Return (x, y) of the center of cell containing provided text 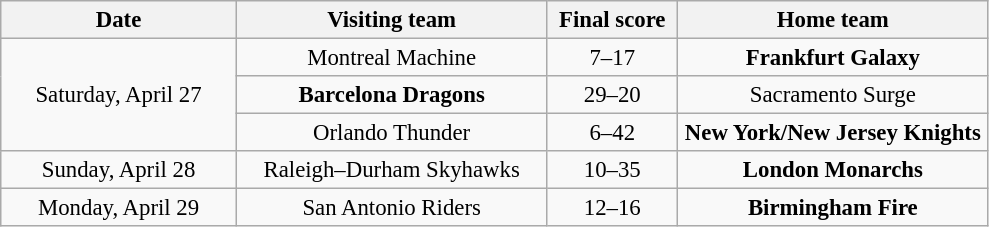
Saturday, April 27 (119, 96)
New York/New Jersey Knights (834, 133)
Date (119, 20)
Sacramento Surge (834, 95)
Barcelona Dragons (392, 95)
6–42 (612, 133)
Orlando Thunder (392, 133)
7–17 (612, 58)
London Monarchs (834, 170)
10–35 (612, 170)
Raleigh–Durham Skyhawks (392, 170)
Birmingham Fire (834, 208)
San Antonio Riders (392, 208)
Final score (612, 20)
Monday, April 29 (119, 208)
Visiting team (392, 20)
Home team (834, 20)
Montreal Machine (392, 58)
12–16 (612, 208)
Sunday, April 28 (119, 170)
29–20 (612, 95)
Frankfurt Galaxy (834, 58)
